Determine the (X, Y) coordinate at the center of the cell enclosing the given text.  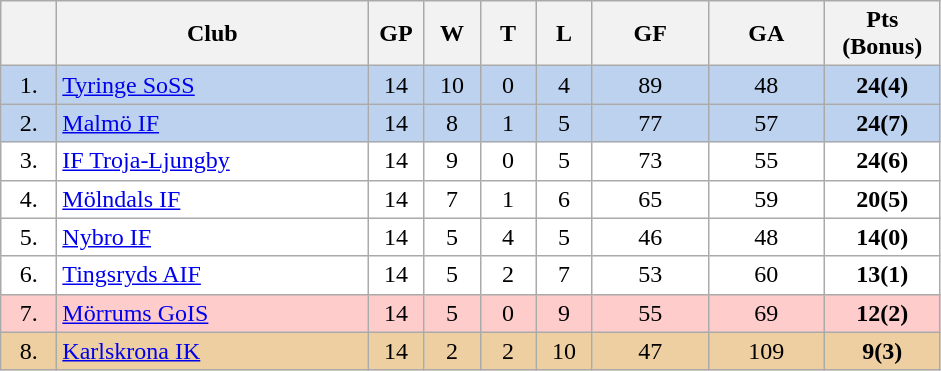
6. (29, 275)
Club (212, 34)
47 (650, 351)
109 (766, 351)
GF (650, 34)
59 (766, 199)
Mölndals IF (212, 199)
Tingsryds AIF (212, 275)
Pts (Bonus) (882, 34)
T (508, 34)
Mörrums GoIS (212, 313)
14(0) (882, 237)
4. (29, 199)
24(6) (882, 161)
GP (396, 34)
13(1) (882, 275)
1. (29, 85)
W (452, 34)
5. (29, 237)
9(3) (882, 351)
12(2) (882, 313)
8. (29, 351)
77 (650, 123)
Tyringe SoSS (212, 85)
6 (564, 199)
53 (650, 275)
46 (650, 237)
8 (452, 123)
GA (766, 34)
Nybro IF (212, 237)
65 (650, 199)
3. (29, 161)
2. (29, 123)
73 (650, 161)
24(4) (882, 85)
IF Troja-Ljungby (212, 161)
20(5) (882, 199)
60 (766, 275)
57 (766, 123)
Karlskrona IK (212, 351)
Malmö IF (212, 123)
7. (29, 313)
24(7) (882, 123)
69 (766, 313)
89 (650, 85)
L (564, 34)
